Capture the cell that displays the provided text and extract its [x, y] central coordinate. 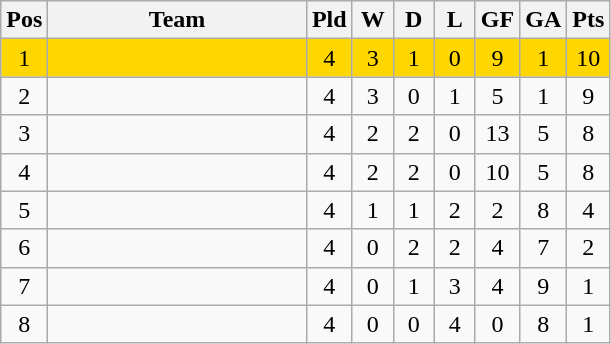
GA [544, 20]
L [454, 20]
W [372, 20]
6 [24, 248]
GF [497, 20]
D [414, 20]
13 [497, 134]
Pts [588, 20]
Pos [24, 20]
Pld [329, 20]
Team [178, 20]
